Identify which cell holds the provided text, then report its (X, Y) central coordinate. 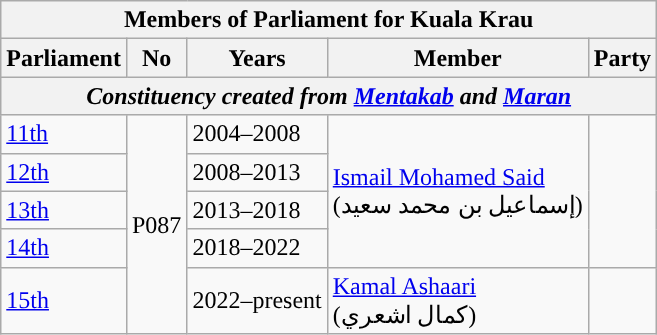
Years (257, 58)
Parliament (64, 58)
2013–2018 (257, 210)
Constituency created from Mentakab and Maran (329, 96)
Member (458, 58)
2004–2008 (257, 134)
11th (64, 134)
15th (64, 300)
13th (64, 210)
No (156, 58)
2008–2013 (257, 172)
Party (622, 58)
Ismail Mohamed Said (إسماعيل بن محمد سعيد) (458, 191)
Kamal Ashaari (كمال اشعري) (458, 300)
P087 (156, 224)
14th (64, 248)
2022–present (257, 300)
Members of Parliament for Kuala Krau (329, 20)
2018–2022 (257, 248)
12th (64, 172)
